Detect which cell encompasses the target text, then output its [X, Y] center coordinate. 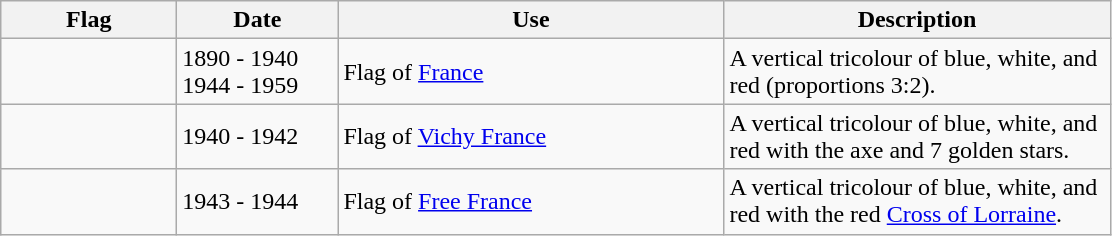
A vertical tricolour of blue, white, and red (proportions 3:2). [917, 72]
1940 - 1942 [258, 136]
A vertical tricolour of blue, white, and red with the red Cross of Lorraine. [917, 202]
Flag of Vichy France [531, 136]
Date [258, 20]
1890 - 19401944 - 1959 [258, 72]
Use [531, 20]
Flag of France [531, 72]
Flag [89, 20]
Flag of Free France [531, 202]
Description [917, 20]
1943 - 1944 [258, 202]
A vertical tricolour of blue, white, and red with the axe and 7 golden stars. [917, 136]
